Locate the cell with the specified text and output its [x, y] center coordinate. 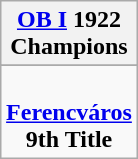
OB I 1922Champions [70, 34]
Ferencváros9th Title [70, 112]
